Pinpoint the cell where the given text exists, returning its [x, y] midpoint coordinate. 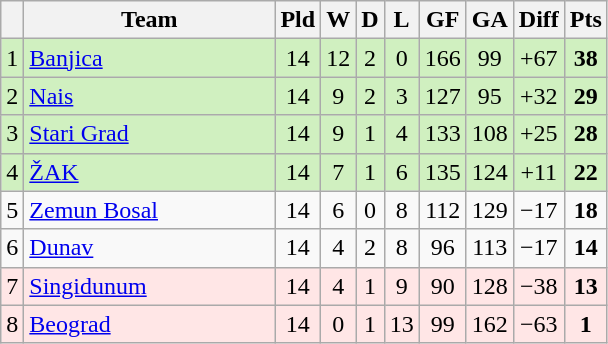
128 [490, 286]
Pld [298, 20]
95 [490, 96]
Dunav [150, 248]
Singidunum [150, 286]
GF [442, 20]
GA [490, 20]
Stari Grad [150, 134]
108 [490, 134]
+67 [538, 58]
ŽAK [150, 172]
5 [12, 210]
135 [442, 172]
28 [586, 134]
124 [490, 172]
29 [586, 96]
+32 [538, 96]
+25 [538, 134]
112 [442, 210]
D [370, 20]
90 [442, 286]
129 [490, 210]
162 [490, 324]
22 [586, 172]
133 [442, 134]
38 [586, 58]
166 [442, 58]
Beograd [150, 324]
Pts [586, 20]
Zemun Bosal [150, 210]
Nais [150, 96]
127 [442, 96]
−63 [538, 324]
96 [442, 248]
−38 [538, 286]
Diff [538, 20]
Team [150, 20]
18 [586, 210]
W [338, 20]
+11 [538, 172]
12 [338, 58]
L [402, 20]
Banjica [150, 58]
113 [490, 248]
